Extract the [X, Y] coordinate from the center of the cell holding the provided text.  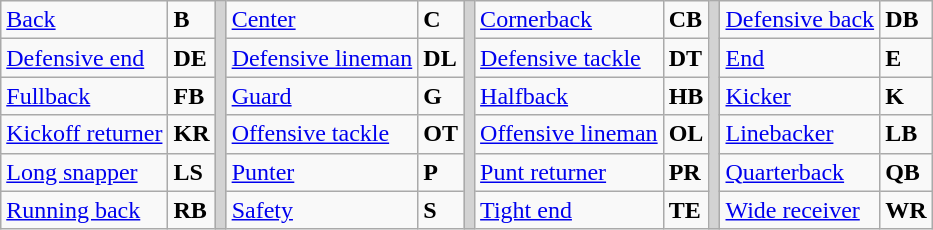
Defensive lineman [322, 58]
DL [441, 58]
TE [686, 210]
Safety [322, 210]
Long snapper [84, 172]
OT [441, 134]
S [441, 210]
LB [906, 134]
CB [686, 20]
Defensive end [84, 58]
Punt returner [570, 172]
QB [906, 172]
Quarterback [800, 172]
Kickoff returner [84, 134]
Fullback [84, 96]
Kicker [800, 96]
P [441, 172]
RB [192, 210]
Offensive tackle [322, 134]
C [441, 20]
Cornerback [570, 20]
Back [84, 20]
LS [192, 172]
Wide receiver [800, 210]
Guard [322, 96]
Linebacker [800, 134]
K [906, 96]
Center [322, 20]
Running back [84, 210]
WR [906, 210]
B [192, 20]
HB [686, 96]
Punter [322, 172]
FB [192, 96]
E [906, 58]
KR [192, 134]
PR [686, 172]
Defensive tackle [570, 58]
End [800, 58]
G [441, 96]
OL [686, 134]
DB [906, 20]
DT [686, 58]
Tight end [570, 210]
Halfback [570, 96]
DE [192, 58]
Defensive back [800, 20]
Offensive lineman [570, 134]
